Return the (X, Y) coordinate for the center point of the cell that contains the specified text.  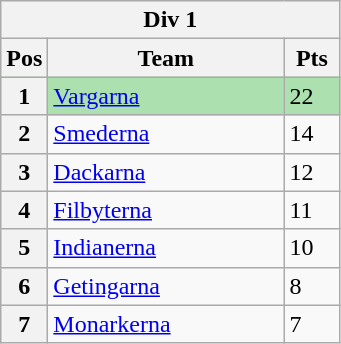
4 (24, 210)
8 (312, 286)
Filbyterna (166, 210)
11 (312, 210)
5 (24, 248)
Pos (24, 58)
6 (24, 286)
Indianerna (166, 248)
Team (166, 58)
12 (312, 172)
1 (24, 96)
Vargarna (166, 96)
3 (24, 172)
14 (312, 134)
Div 1 (170, 20)
22 (312, 96)
2 (24, 134)
Getingarna (166, 286)
Smederna (166, 134)
10 (312, 248)
Pts (312, 58)
Monarkerna (166, 324)
Dackarna (166, 172)
